Pinpoint the cell where the given text exists, returning its [X, Y] midpoint coordinate. 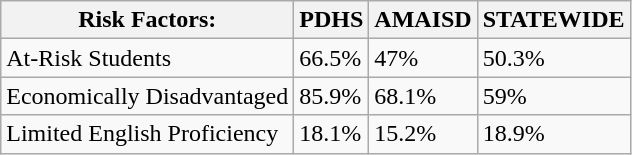
15.2% [423, 134]
AMAISD [423, 20]
At-Risk Students [148, 58]
18.9% [554, 134]
Risk Factors: [148, 20]
Limited English Proficiency [148, 134]
18.1% [332, 134]
Economically Disadvantaged [148, 96]
STATEWIDE [554, 20]
50.3% [554, 58]
59% [554, 96]
47% [423, 58]
66.5% [332, 58]
PDHS [332, 20]
85.9% [332, 96]
68.1% [423, 96]
